Provide the [X, Y] coordinate of the cell's center where the given text is located.  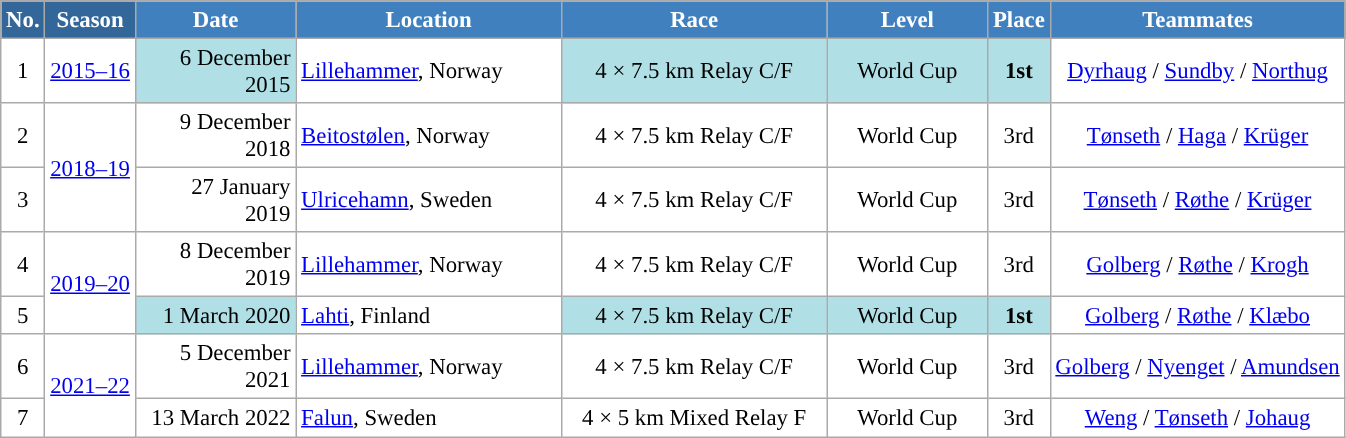
2015–16 [90, 72]
Beitostølen, Norway [429, 136]
6 [23, 366]
Lahti, Finland [429, 316]
Golberg / Røthe / Klæbo [1198, 316]
5 [23, 316]
5 December 2021 [216, 366]
8 December 2019 [216, 264]
No. [23, 20]
1 [23, 72]
2021–22 [90, 385]
Falun, Sweden [429, 418]
Date [216, 20]
Place [1019, 20]
Race [694, 20]
7 [23, 418]
3 [23, 200]
2019–20 [90, 283]
Location [429, 20]
Golberg / Nyenget / Amundsen [1198, 366]
4 × 5 km Mixed Relay F [694, 418]
13 March 2022 [216, 418]
27 January 2019 [216, 200]
2 [23, 136]
Golberg / Røthe / Krogh [1198, 264]
1 March 2020 [216, 316]
Ulricehamn, Sweden [429, 200]
6 December 2015 [216, 72]
Dyrhaug / Sundby / Northug [1198, 72]
Season [90, 20]
Tønseth / Haga / Krüger [1198, 136]
Tønseth / Røthe / Krüger [1198, 200]
9 December 2018 [216, 136]
Weng / Tønseth / Johaug [1198, 418]
Level [908, 20]
Teammates [1198, 20]
2018–19 [90, 168]
4 [23, 264]
